For the text-containing cell, return its midpoint in (x, y) coordinate format. 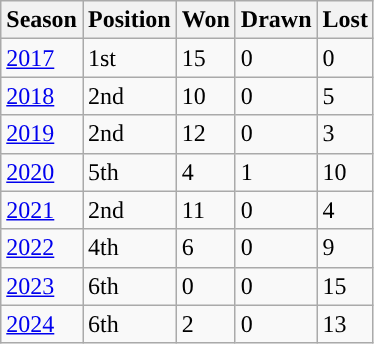
2020 (42, 172)
2021 (42, 210)
1 (276, 172)
2019 (42, 134)
11 (206, 210)
Drawn (276, 20)
1st (129, 58)
Won (206, 20)
2022 (42, 248)
3 (345, 134)
9 (345, 248)
2024 (42, 324)
Season (42, 20)
2017 (42, 58)
13 (345, 324)
4th (129, 248)
2 (206, 324)
5th (129, 172)
Position (129, 20)
5 (345, 96)
6 (206, 248)
Lost (345, 20)
12 (206, 134)
2023 (42, 286)
2018 (42, 96)
